From the cell containing the given text, extract its center point as (x, y) coordinate. 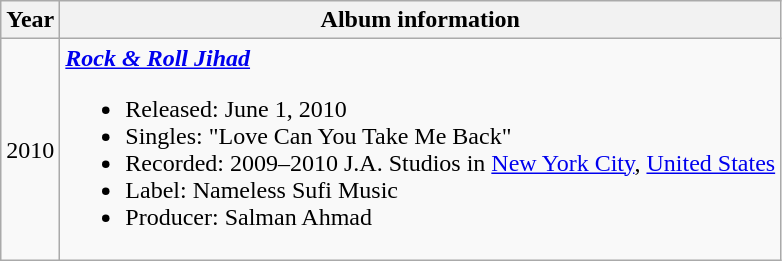
Year (30, 20)
Album information (420, 20)
2010 (30, 150)
